Locate the cell with the specified text and output its [X, Y] center coordinate. 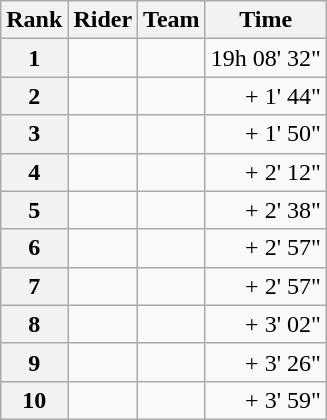
+ 1' 50" [266, 134]
5 [34, 210]
7 [34, 286]
Rank [34, 20]
Team [172, 20]
6 [34, 248]
Time [266, 20]
9 [34, 362]
+ 1' 44" [266, 96]
Rider [103, 20]
19h 08' 32" [266, 58]
1 [34, 58]
+ 3' 26" [266, 362]
4 [34, 172]
+ 2' 12" [266, 172]
+ 3' 02" [266, 324]
+ 3' 59" [266, 400]
10 [34, 400]
+ 2' 38" [266, 210]
2 [34, 96]
8 [34, 324]
3 [34, 134]
